Identify which cell holds the provided text, then report its [x, y] central coordinate. 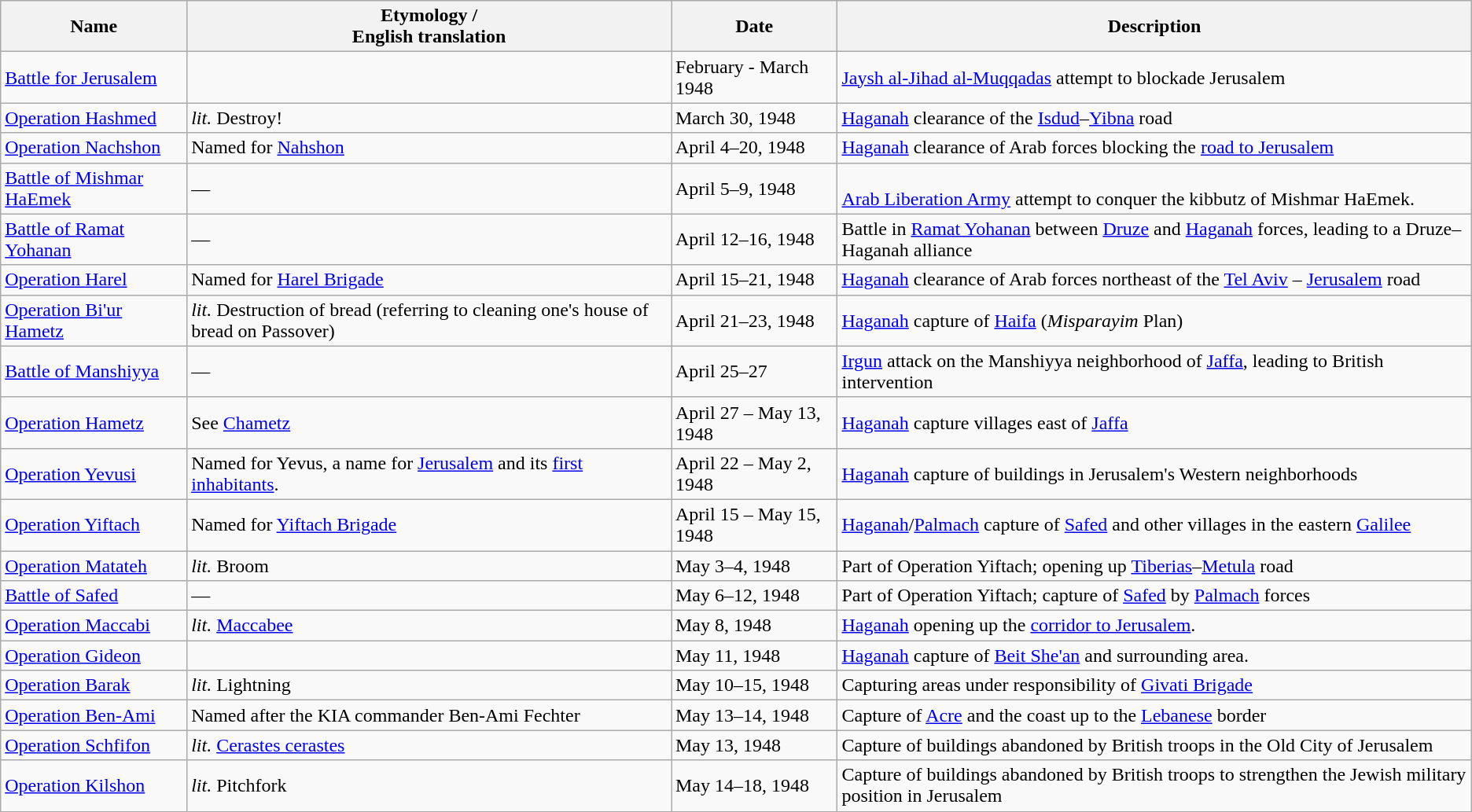
Battle of Ramat Yohanan [94, 239]
lit. Destroy! [429, 118]
Operation Hametz [94, 423]
Operation Schfifon [94, 745]
Jaysh al-Jihad al-Muqqadas attempt to blockade Jerusalem [1154, 77]
Haganah clearance of Arab forces northeast of the Tel Aviv – Jerusalem road [1154, 280]
Battle for Jerusalem [94, 77]
May 6–12, 1948 [755, 596]
Part of Operation Yiftach; opening up Tiberias–Metula road [1154, 565]
Named after the KIA commander Ben-Ami Fechter [429, 715]
Haganah opening up the corridor to Jerusalem. [1154, 626]
May 14–18, 1948 [755, 786]
Part of Operation Yiftach; capture of Safed by Palmach forces [1154, 596]
Haganah capture of Beit She'an and surrounding area. [1154, 656]
Arab Liberation Army attempt to conquer the kibbutz of Mishmar HaEmek. [1154, 189]
Description [1154, 27]
Operation Gideon [94, 656]
Battle of Mishmar HaEmek [94, 189]
Capturing areas under responsibility of Givati Brigade [1154, 685]
Operation Nachshon [94, 148]
Capture of buildings abandoned by British troops to strengthen the Jewish military position in Jerusalem [1154, 786]
Operation Bi'ur Hametz [94, 321]
lit. Maccabee [429, 626]
April 4–20, 1948 [755, 148]
Date [755, 27]
April 15 – May 15, 1948 [755, 525]
April 21–23, 1948 [755, 321]
Operation Maccabi [94, 626]
Operation Harel [94, 280]
Named for Yevus, a name for Jerusalem and its first inhabitants. [429, 473]
Battle in Ramat Yohanan between Druze and Haganah forces, leading to a Druze–Haganah alliance [1154, 239]
Capture of Acre and the coast up to the Lebanese border [1154, 715]
Operation Barak [94, 685]
Haganah/Palmach capture of Safed and other villages in the eastern Galilee [1154, 525]
May 8, 1948 [755, 626]
Operation Yevusi [94, 473]
Named for Yiftach Brigade [429, 525]
See Chametz [429, 423]
lit. Broom [429, 565]
May 10–15, 1948 [755, 685]
Battle of Manshiyya [94, 371]
Named for Nahshon [429, 148]
April 27 – May 13, 1948 [755, 423]
Named for Harel Brigade [429, 280]
Operation Yiftach [94, 525]
February - March 1948 [755, 77]
Operation Matateh [94, 565]
Haganah capture of Haifa (Misparayim Plan) [1154, 321]
Haganah clearance of the Isdud–Yibna road [1154, 118]
May 11, 1948 [755, 656]
lit. Pitchfork [429, 786]
Name [94, 27]
Battle of Safed [94, 596]
April 25–27 [755, 371]
lit. Lightning [429, 685]
Haganah capture villages east of Jaffa [1154, 423]
Capture of buildings abandoned by British troops in the Old City of Jerusalem [1154, 745]
Irgun attack on the Manshiyya neighborhood of Jaffa, leading to British intervention [1154, 371]
lit. Cerastes cerastes [429, 745]
Haganah capture of buildings in Jerusalem's Western neighborhoods [1154, 473]
Operation Kilshon [94, 786]
Operation Ben-Ami [94, 715]
May 3–4, 1948 [755, 565]
lit. Destruction of bread (referring to cleaning one's house of bread on Passover) [429, 321]
Etymology /English translation [429, 27]
Operation Hashmed [94, 118]
May 13–14, 1948 [755, 715]
April 22 – May 2, 1948 [755, 473]
April 12–16, 1948 [755, 239]
Haganah clearance of Arab forces blocking the road to Jerusalem [1154, 148]
March 30, 1948 [755, 118]
May 13, 1948 [755, 745]
April 5–9, 1948 [755, 189]
April 15–21, 1948 [755, 280]
